Determine the [x, y] coordinate at the center of the cell enclosing the given text.  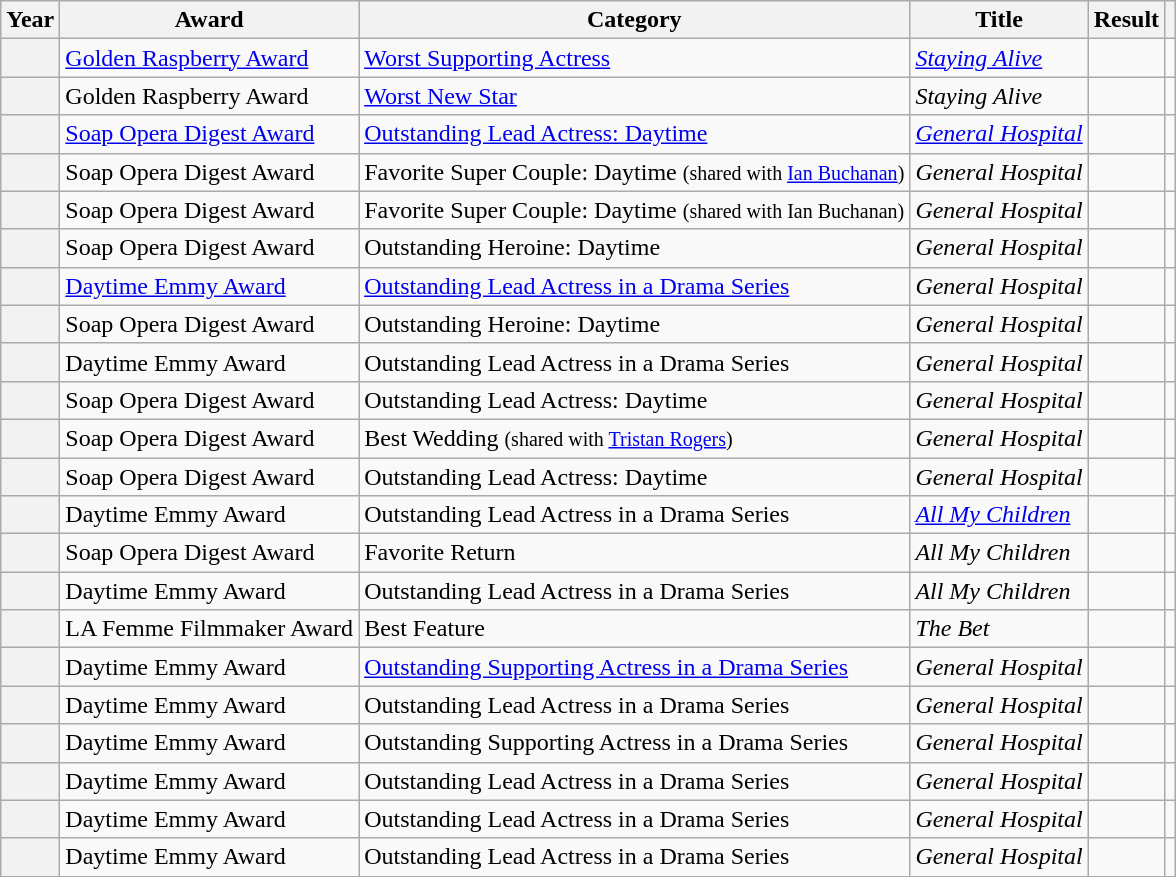
Title [999, 20]
Favorite Return [634, 553]
Worst Supporting Actress [634, 58]
The Bet [999, 629]
Award [210, 20]
Year [30, 20]
Best Wedding (shared with Tristan Rogers) [634, 438]
LA Femme Filmmaker Award [210, 629]
Best Feature [634, 629]
Worst New Star [634, 96]
Category [634, 20]
Result [1126, 20]
